Search for the cell housing the specified text and yield its (x, y) center coordinate. 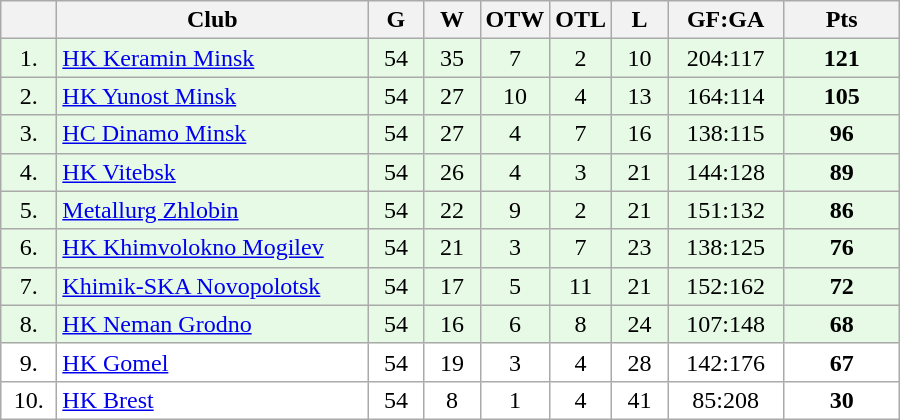
1 (515, 400)
HK Yunost Minsk (212, 96)
13 (640, 96)
Club (212, 20)
85:208 (726, 400)
138:115 (726, 134)
HK Gomel (212, 362)
11 (581, 286)
OTL (581, 20)
164:114 (726, 96)
Pts (842, 20)
121 (842, 58)
142:176 (726, 362)
204:117 (726, 58)
OTW (515, 20)
10. (29, 400)
67 (842, 362)
Khimik-SKA Novopolotsk (212, 286)
HK Keramin Minsk (212, 58)
6. (29, 248)
HC Dinamo Minsk (212, 134)
26 (452, 172)
107:148 (726, 324)
68 (842, 324)
19 (452, 362)
HK Neman Grodno (212, 324)
1. (29, 58)
72 (842, 286)
24 (640, 324)
5 (515, 286)
6 (515, 324)
41 (640, 400)
151:132 (726, 210)
144:128 (726, 172)
7. (29, 286)
W (452, 20)
76 (842, 248)
30 (842, 400)
L (640, 20)
89 (842, 172)
4. (29, 172)
2. (29, 96)
HK Vitebsk (212, 172)
105 (842, 96)
35 (452, 58)
8. (29, 324)
3. (29, 134)
HK Brest (212, 400)
G (396, 20)
Metallurg Zhlobin (212, 210)
96 (842, 134)
HK Khimvolokno Mogilev (212, 248)
22 (452, 210)
28 (640, 362)
GF:GA (726, 20)
9. (29, 362)
9 (515, 210)
5. (29, 210)
86 (842, 210)
17 (452, 286)
23 (640, 248)
152:162 (726, 286)
138:125 (726, 248)
